Extract the [x, y] coordinate from the center of the cell holding the provided text.  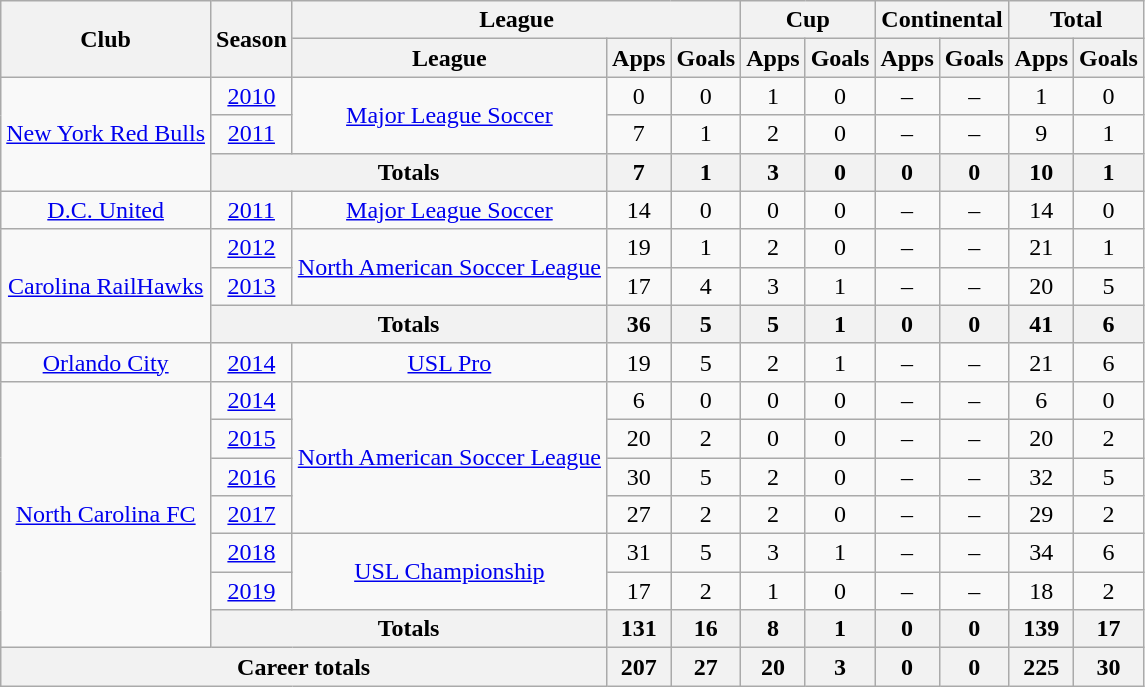
36 [639, 324]
31 [639, 553]
Total [1076, 20]
207 [639, 667]
USL Pro [449, 362]
2019 [252, 591]
2010 [252, 96]
16 [706, 629]
D.C. United [106, 210]
Continental [942, 20]
18 [1041, 591]
41 [1041, 324]
Orlando City [106, 362]
USL Championship [449, 572]
Career totals [304, 667]
131 [639, 629]
4 [706, 286]
8 [773, 629]
32 [1041, 477]
2015 [252, 438]
139 [1041, 629]
New York Red Bulls [106, 134]
10 [1041, 172]
2012 [252, 248]
2017 [252, 515]
2018 [252, 553]
Cup [808, 20]
29 [1041, 515]
Season [252, 39]
Club [106, 39]
2016 [252, 477]
9 [1041, 134]
North Carolina FC [106, 514]
Carolina RailHawks [106, 286]
2013 [252, 286]
34 [1041, 553]
225 [1041, 667]
